For the text-containing cell, return its midpoint in [x, y] coordinate format. 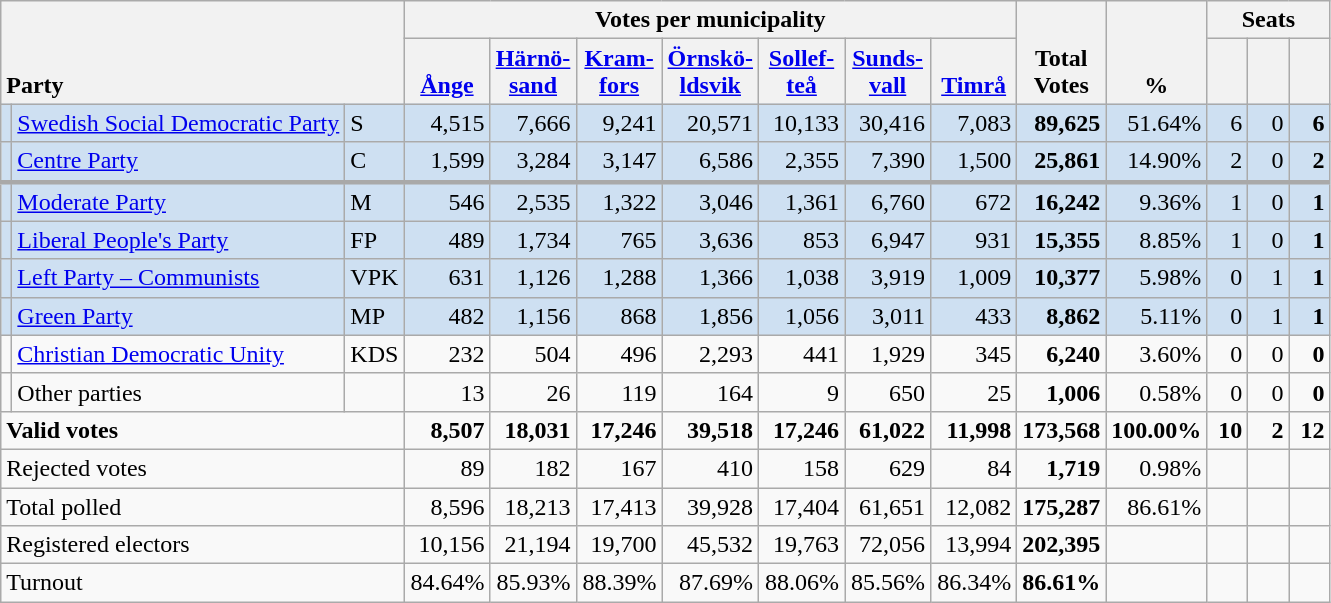
45,532 [710, 545]
6,586 [710, 162]
3,636 [710, 240]
19,700 [619, 545]
Sollef- teå [802, 72]
Härnö- sand [533, 72]
39,928 [710, 507]
100.00% [1156, 430]
89 [447, 468]
1,056 [802, 316]
51.64% [1156, 123]
10,133 [802, 123]
7,083 [974, 123]
931 [974, 240]
Left Party – Communists [178, 278]
504 [533, 354]
Moderate Party [178, 202]
KDS [374, 354]
15,355 [1062, 240]
Örnskö- ldsvik [710, 72]
433 [974, 316]
FP [374, 240]
Green Party [178, 316]
3,919 [888, 278]
3,147 [619, 162]
Registered electors [202, 545]
1,500 [974, 162]
25,861 [1062, 162]
1,009 [974, 278]
84.64% [447, 583]
Turnout [202, 583]
Timrå [974, 72]
10,377 [1062, 278]
441 [802, 354]
482 [447, 316]
0.58% [1156, 392]
6,947 [888, 240]
12,082 [974, 507]
546 [447, 202]
1,929 [888, 354]
61,022 [888, 430]
Party [202, 52]
Christian Democratic Unity [178, 354]
10,156 [447, 545]
1,856 [710, 316]
87.69% [710, 583]
Sunds- vall [888, 72]
489 [447, 240]
202,395 [1062, 545]
M [374, 202]
3,011 [888, 316]
17,404 [802, 507]
16,242 [1062, 202]
164 [710, 392]
9 [802, 392]
Ånge [447, 72]
1,322 [619, 202]
631 [447, 278]
1,288 [619, 278]
39,518 [710, 430]
17,413 [619, 507]
8,862 [1062, 316]
410 [710, 468]
26 [533, 392]
2,535 [533, 202]
Other parties [178, 392]
88.39% [619, 583]
167 [619, 468]
Swedish Social Democratic Party [178, 123]
14.90% [1156, 162]
3,284 [533, 162]
232 [447, 354]
20,571 [710, 123]
8,596 [447, 507]
345 [974, 354]
MP [374, 316]
1,734 [533, 240]
158 [802, 468]
86.34% [974, 583]
1,156 [533, 316]
18,031 [533, 430]
175,287 [1062, 507]
61,651 [888, 507]
4,515 [447, 123]
5.11% [1156, 316]
85.56% [888, 583]
S [374, 123]
10 [1228, 430]
8.85% [1156, 240]
2,355 [802, 162]
Seats [1268, 20]
1,361 [802, 202]
9,241 [619, 123]
7,390 [888, 162]
3.60% [1156, 354]
Votes per municipality [710, 20]
89,625 [1062, 123]
1,719 [1062, 468]
0.98% [1156, 468]
3,046 [710, 202]
2,293 [710, 354]
13 [447, 392]
11,998 [974, 430]
650 [888, 392]
84 [974, 468]
12 [1310, 430]
VPK [374, 278]
1,038 [802, 278]
21,194 [533, 545]
6,240 [1062, 354]
1,366 [710, 278]
7,666 [533, 123]
1,126 [533, 278]
C [374, 162]
Liberal People's Party [178, 240]
119 [619, 392]
5.98% [1156, 278]
Valid votes [202, 430]
765 [619, 240]
19,763 [802, 545]
Kram- fors [619, 72]
Total polled [202, 507]
173,568 [1062, 430]
88.06% [802, 583]
672 [974, 202]
853 [802, 240]
25 [974, 392]
1,599 [447, 162]
85.93% [533, 583]
182 [533, 468]
496 [619, 354]
629 [888, 468]
Centre Party [178, 162]
72,056 [888, 545]
18,213 [533, 507]
6,760 [888, 202]
Total Votes [1062, 52]
% [1156, 52]
30,416 [888, 123]
1,006 [1062, 392]
9.36% [1156, 202]
Rejected votes [202, 468]
8,507 [447, 430]
13,994 [974, 545]
868 [619, 316]
